For the text-containing cell, return its midpoint in (x, y) coordinate format. 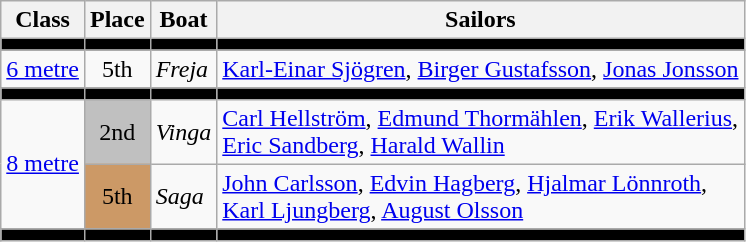
Karl-Einar Sjögren, Birger Gustafsson, Jonas Jonsson (480, 69)
Sailors (480, 20)
Vinga (184, 132)
2nd (117, 132)
Place (117, 20)
Boat (184, 20)
Freja (184, 69)
8 metre (43, 164)
Carl Hellström, Edmund Thormählen, Erik Wallerius, Eric Sandberg, Harald Wallin (480, 132)
John Carlsson, Edvin Hagberg, Hjalmar Lönnroth, Karl Ljungberg, August Olsson (480, 196)
Saga (184, 196)
6 metre (43, 69)
Class (43, 20)
